Return (X, Y) of the center of cell containing provided text 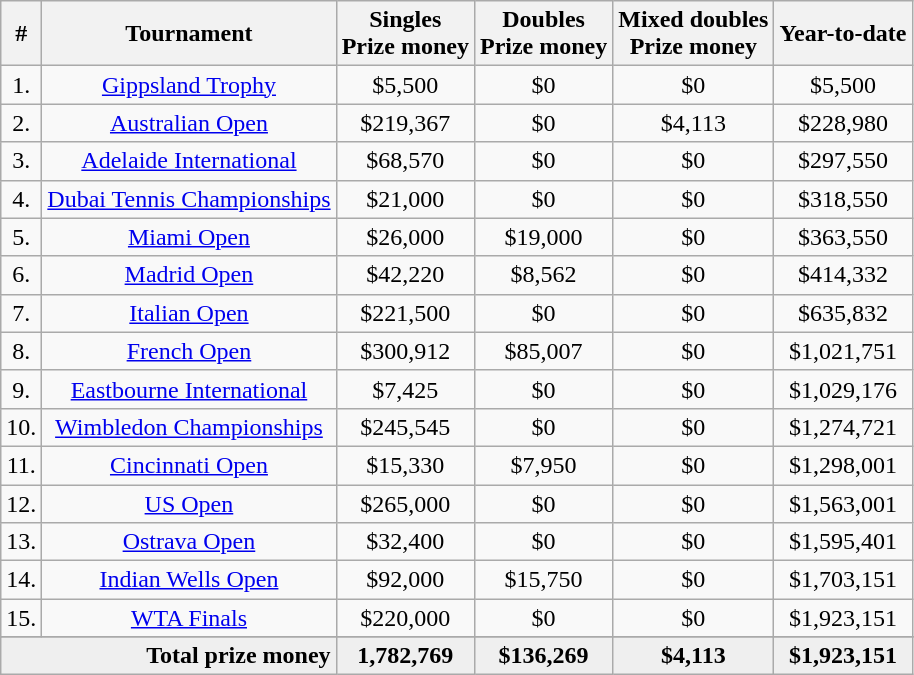
1,782,769 (405, 656)
$221,500 (405, 313)
3. (22, 161)
$1,563,001 (843, 503)
$228,980 (843, 123)
$7,950 (543, 465)
$1,021,751 (843, 351)
9. (22, 389)
Adelaide International (189, 161)
Eastbourne International (189, 389)
$42,220 (405, 275)
US Open (189, 503)
$1,274,721 (843, 427)
14. (22, 580)
$92,000 (405, 580)
WTA Finals (189, 618)
$1,029,176 (843, 389)
$21,000 (405, 199)
$19,000 (543, 237)
$26,000 (405, 237)
$318,550 (843, 199)
Wimbledon Championships (189, 427)
Miami Open (189, 237)
$8,562 (543, 275)
$7,425 (405, 389)
Gippsland Trophy (189, 85)
SinglesPrize money (405, 34)
Indian Wells Open (189, 580)
Total prize money (168, 656)
$85,007 (543, 351)
$414,332 (843, 275)
DoublesPrize money (543, 34)
Cincinnati Open (189, 465)
Mixed doublesPrize money (694, 34)
Dubai Tennis Championships (189, 199)
$635,832 (843, 313)
Tournament (189, 34)
$68,570 (405, 161)
$363,550 (843, 237)
Australian Open (189, 123)
6. (22, 275)
$220,000 (405, 618)
Ostrava Open (189, 542)
$32,400 (405, 542)
8. (22, 351)
15. (22, 618)
5. (22, 237)
12. (22, 503)
$136,269 (543, 656)
$1,298,001 (843, 465)
10. (22, 427)
$15,750 (543, 580)
Year-to-date (843, 34)
French Open (189, 351)
$1,595,401 (843, 542)
Madrid Open (189, 275)
# (22, 34)
13. (22, 542)
$245,545 (405, 427)
$219,367 (405, 123)
$300,912 (405, 351)
2. (22, 123)
11. (22, 465)
$297,550 (843, 161)
$1,703,151 (843, 580)
Italian Open (189, 313)
4. (22, 199)
1. (22, 85)
7. (22, 313)
$265,000 (405, 503)
$15,330 (405, 465)
